Scan for the cell matching the given text and deliver its [X, Y] coordinate at center. 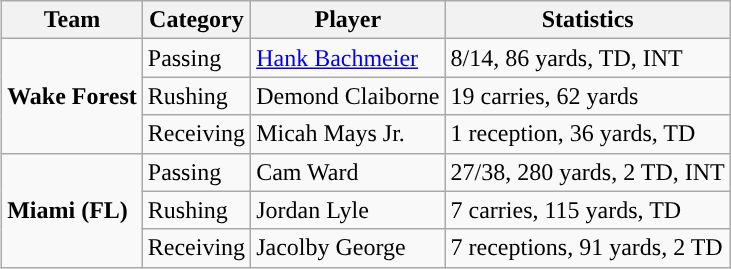
Jacolby George [348, 248]
19 carries, 62 yards [588, 96]
Micah Mays Jr. [348, 134]
Category [196, 20]
Demond Claiborne [348, 96]
Player [348, 20]
Wake Forest [72, 96]
Jordan Lyle [348, 210]
Cam Ward [348, 172]
Team [72, 20]
Hank Bachmeier [348, 58]
7 carries, 115 yards, TD [588, 210]
27/38, 280 yards, 2 TD, INT [588, 172]
8/14, 86 yards, TD, INT [588, 58]
7 receptions, 91 yards, 2 TD [588, 248]
1 reception, 36 yards, TD [588, 134]
Miami (FL) [72, 210]
Statistics [588, 20]
